Return the [X, Y] coordinate for the center point of the cell that contains the specified text.  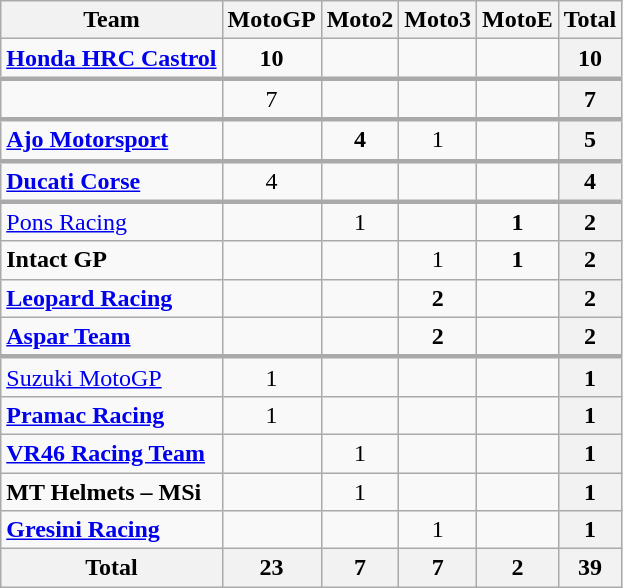
5 [590, 140]
Suzuki MotoGP [112, 377]
Ajo Motorsport [112, 140]
MotoE [518, 20]
Aspar Team [112, 337]
Team [112, 20]
Leopard Racing [112, 298]
Pons Racing [112, 222]
Moto2 [360, 20]
MT Helmets – MSi [112, 491]
MotoGP [272, 20]
39 [590, 568]
Gresini Racing [112, 530]
23 [272, 568]
Honda HRC Castrol [112, 59]
Intact GP [112, 260]
Pramac Racing [112, 415]
Moto3 [438, 20]
Ducati Corse [112, 180]
VR46 Racing Team [112, 453]
